Determine the [X, Y] coordinate at the center of the cell enclosing the given text.  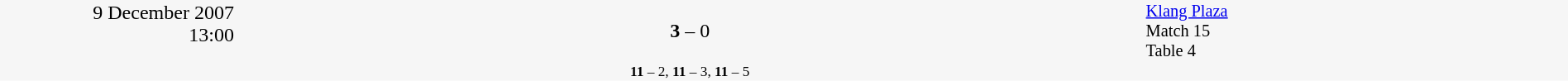
Klang PlazaMatch 15Table 4 [1356, 31]
9 December 200713:00 [117, 40]
3 – 0 [690, 31]
11 – 2, 11 – 3, 11 – 5 [690, 71]
